Return (X, Y) of the center of cell containing provided text 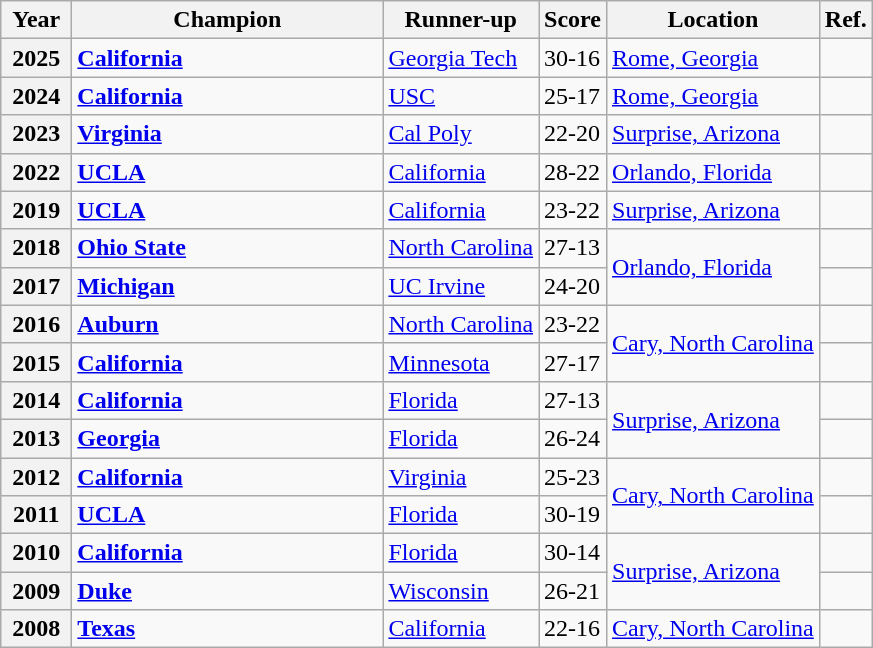
Auburn (228, 324)
Michigan (228, 286)
Wisconsin (461, 591)
2012 (36, 477)
Ref. (846, 20)
30-19 (573, 515)
30-14 (573, 553)
2009 (36, 591)
Champion (228, 20)
26-24 (573, 438)
Runner-up (461, 20)
USC (461, 96)
22-16 (573, 629)
24-20 (573, 286)
Texas (228, 629)
2014 (36, 400)
2013 (36, 438)
UC Irvine (461, 286)
Score (573, 20)
2015 (36, 362)
28-22 (573, 172)
Ohio State (228, 248)
Year (36, 20)
25-17 (573, 96)
2022 (36, 172)
2016 (36, 324)
Duke (228, 591)
22-20 (573, 134)
2017 (36, 286)
Location (714, 20)
2025 (36, 58)
27-17 (573, 362)
2019 (36, 210)
Cal Poly (461, 134)
25-23 (573, 477)
26-21 (573, 591)
Minnesota (461, 362)
2018 (36, 248)
2024 (36, 96)
2010 (36, 553)
2008 (36, 629)
2011 (36, 515)
30-16 (573, 58)
Georgia (228, 438)
Georgia Tech (461, 58)
2023 (36, 134)
